Extract the (X, Y) coordinate from the center of the cell holding the provided text.  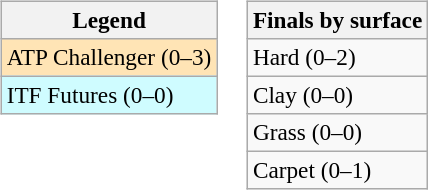
Hard (0–2) (337, 57)
Carpet (0–1) (337, 171)
Legend (108, 20)
Finals by surface (337, 20)
ATP Challenger (0–3) (108, 57)
ITF Futures (0–0) (108, 95)
Clay (0–0) (337, 95)
Grass (0–0) (337, 133)
